Locate the cell with the specified text and output its [X, Y] center coordinate. 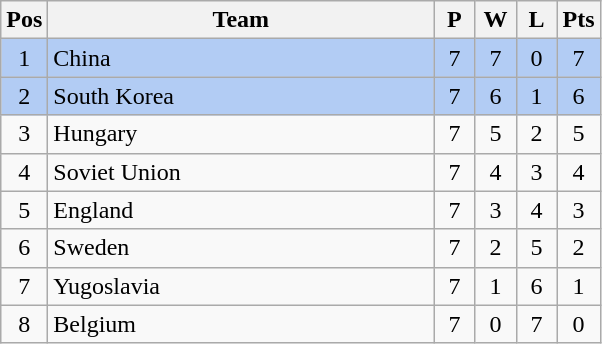
China [241, 58]
Sweden [241, 248]
England [241, 210]
South Korea [241, 96]
8 [24, 324]
P [454, 20]
L [536, 20]
W [496, 20]
Pts [578, 20]
Hungary [241, 134]
Belgium [241, 324]
Yugoslavia [241, 286]
Pos [24, 20]
Team [241, 20]
Soviet Union [241, 172]
